Extract the (X, Y) coordinate from the center of the cell holding the provided text.  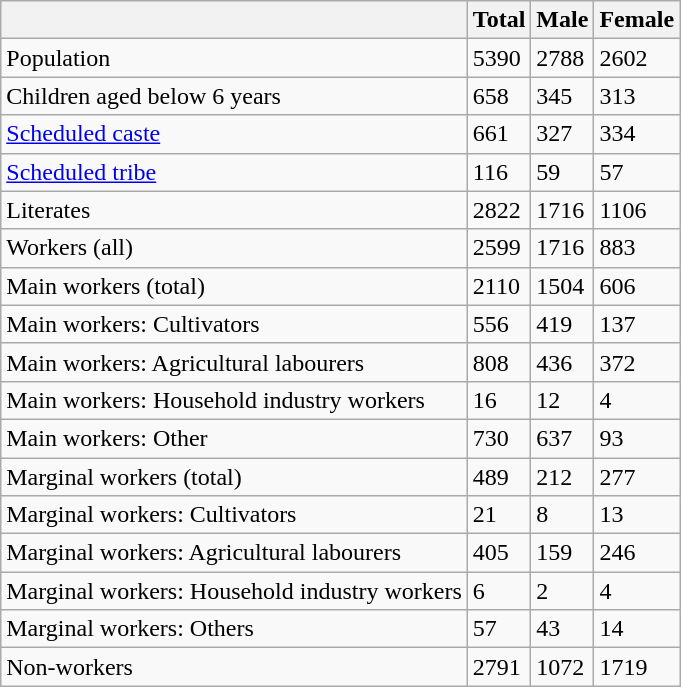
556 (499, 324)
2788 (562, 58)
277 (637, 477)
Non-workers (234, 667)
637 (562, 438)
212 (562, 477)
246 (637, 553)
116 (499, 172)
12 (562, 400)
2822 (499, 210)
Children aged below 6 years (234, 96)
327 (562, 134)
606 (637, 286)
Main workers: Other (234, 438)
16 (499, 400)
313 (637, 96)
419 (562, 324)
2 (562, 591)
Scheduled tribe (234, 172)
137 (637, 324)
883 (637, 248)
Marginal workers: Household industry workers (234, 591)
2110 (499, 286)
Literates (234, 210)
Marginal workers: Agricultural labourers (234, 553)
489 (499, 477)
43 (562, 629)
658 (499, 96)
2599 (499, 248)
1504 (562, 286)
Main workers (total) (234, 286)
Total (499, 20)
Female (637, 20)
8 (562, 515)
1719 (637, 667)
2602 (637, 58)
Marginal workers (total) (234, 477)
14 (637, 629)
405 (499, 553)
436 (562, 362)
Main workers: Household industry workers (234, 400)
1106 (637, 210)
Main workers: Cultivators (234, 324)
808 (499, 362)
334 (637, 134)
5390 (499, 58)
1072 (562, 667)
93 (637, 438)
Marginal workers: Cultivators (234, 515)
372 (637, 362)
13 (637, 515)
Population (234, 58)
6 (499, 591)
730 (499, 438)
21 (499, 515)
Main workers: Agricultural labourers (234, 362)
159 (562, 553)
Workers (all) (234, 248)
345 (562, 96)
59 (562, 172)
2791 (499, 667)
661 (499, 134)
Marginal workers: Others (234, 629)
Male (562, 20)
Scheduled caste (234, 134)
